Search for the cell housing the specified text and yield its [X, Y] center coordinate. 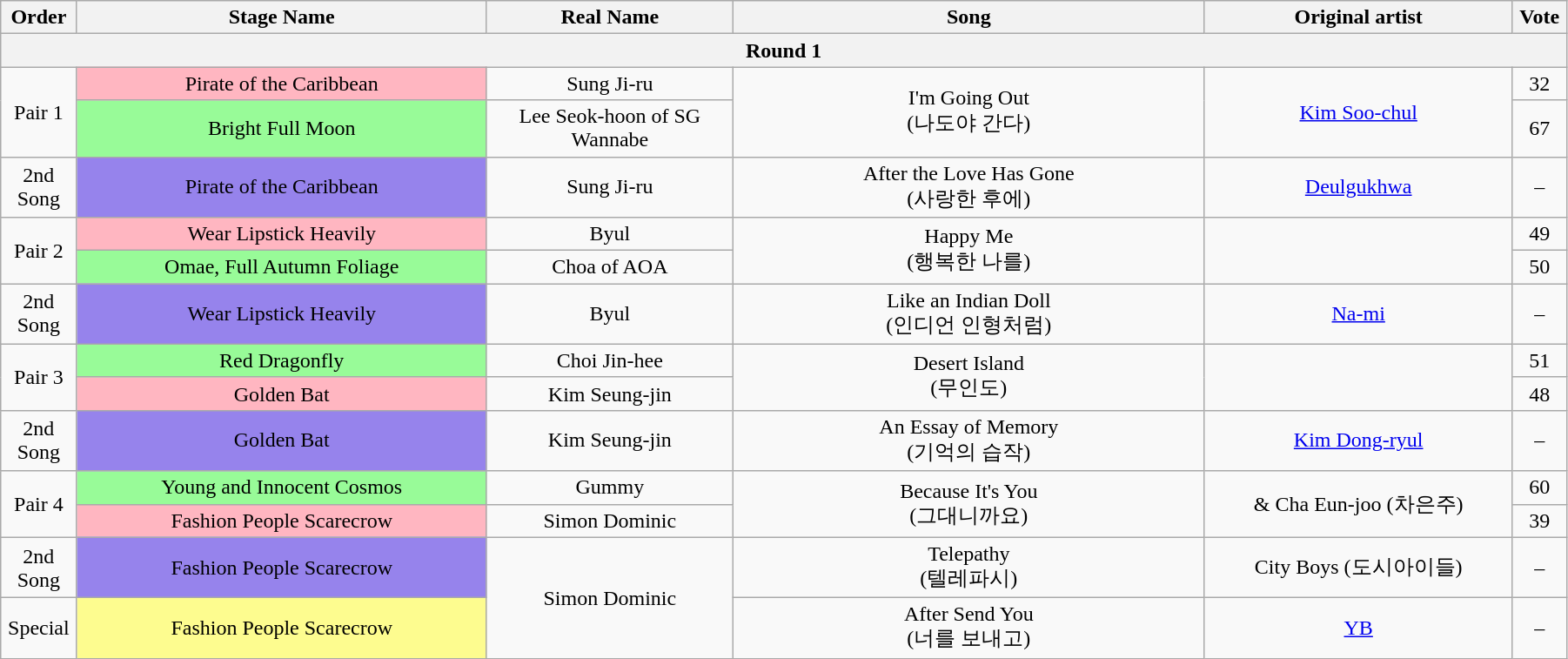
I'm Going Out(나도야 간다) [968, 111]
Red Dragonfly [282, 360]
An Essay of Memory(기억의 습작) [968, 440]
Happy Me(행복한 나를) [968, 251]
Original artist [1358, 17]
39 [1539, 521]
60 [1539, 488]
After the Love Has Gone(사랑한 후에) [968, 187]
49 [1539, 234]
50 [1539, 267]
32 [1539, 84]
Vote [1539, 17]
Deulgukhwa [1358, 187]
Order [38, 17]
Desert Island(무인도) [968, 377]
Telepathy(텔레파시) [968, 568]
Choi Jin-hee [609, 360]
Gummy [609, 488]
48 [1539, 393]
Pair 2 [38, 251]
YB [1358, 629]
Special [38, 629]
& Cha Eun-joo (차은주) [1358, 504]
Pair 1 [38, 111]
Bright Full Moon [282, 129]
Lee Seok-hoon of SG Wannabe [609, 129]
Na-mi [1358, 314]
Kim Soo-chul [1358, 111]
Song [968, 17]
Like an Indian Doll(인디언 인형처럼) [968, 314]
Real Name [609, 17]
Omae, Full Autumn Foliage [282, 267]
67 [1539, 129]
Round 1 [784, 50]
After Send You(너를 보내고) [968, 629]
City Boys (도시아이들) [1358, 568]
Pair 3 [38, 377]
Young and Innocent Cosmos [282, 488]
51 [1539, 360]
Because It's You(그대니까요) [968, 504]
Choa of AOA [609, 267]
Pair 4 [38, 504]
Kim Dong-ryul [1358, 440]
Stage Name [282, 17]
